Return (x, y) of the center of cell containing provided text 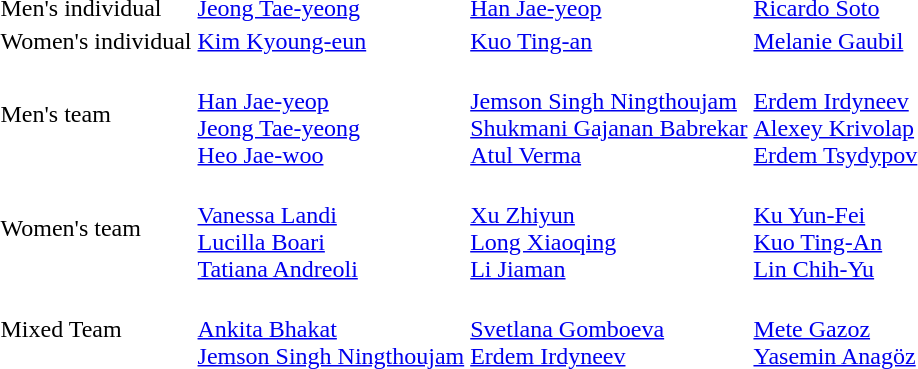
Vanessa LandiLucilla BoariTatiana Andreoli (331, 228)
Han Jae-yeopJeong Tae-yeongHeo Jae-woo (331, 114)
Kuo Ting-an (609, 41)
Jemson Singh NingthoujamShukmani Gajanan BabrekarAtul Verma (609, 114)
Kim Kyoung-eun (331, 41)
Xu ZhiyunLong XiaoqingLi Jiaman (609, 228)
